Extract the (X, Y) coordinate from the center of the cell holding the provided text.  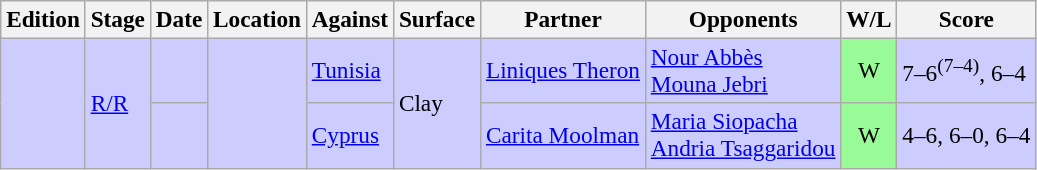
7–6(7–4), 6–4 (966, 70)
Location (258, 19)
Cyprus (350, 136)
Carita Moolman (564, 136)
Surface (436, 19)
4–6, 6–0, 6–4 (966, 136)
Nour Abbès Mouna Jebri (743, 70)
Edition (44, 19)
Partner (564, 19)
Tunisia (350, 70)
R/R (118, 103)
Against (350, 19)
Opponents (743, 19)
Date (178, 19)
W/L (869, 19)
Stage (118, 19)
Liniques Theron (564, 70)
Maria Siopacha Andria Tsaggaridou (743, 136)
Clay (436, 103)
Score (966, 19)
